Extract the (x, y) coordinate from the center of the cell holding the provided text.  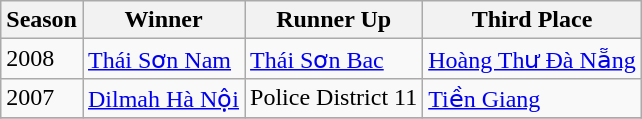
Police District 11 (334, 98)
Winner (163, 20)
Tiền Giang (532, 98)
Runner Up (334, 20)
2008 (42, 59)
Season (42, 20)
Dilmah Hà Nội (163, 98)
Thái Sơn Nam (163, 59)
2007 (42, 98)
Hoàng Thư Đà Nẵng (532, 59)
Thái Sơn Bac (334, 59)
Third Place (532, 20)
